Detect which cell encompasses the target text, then output its [x, y] center coordinate. 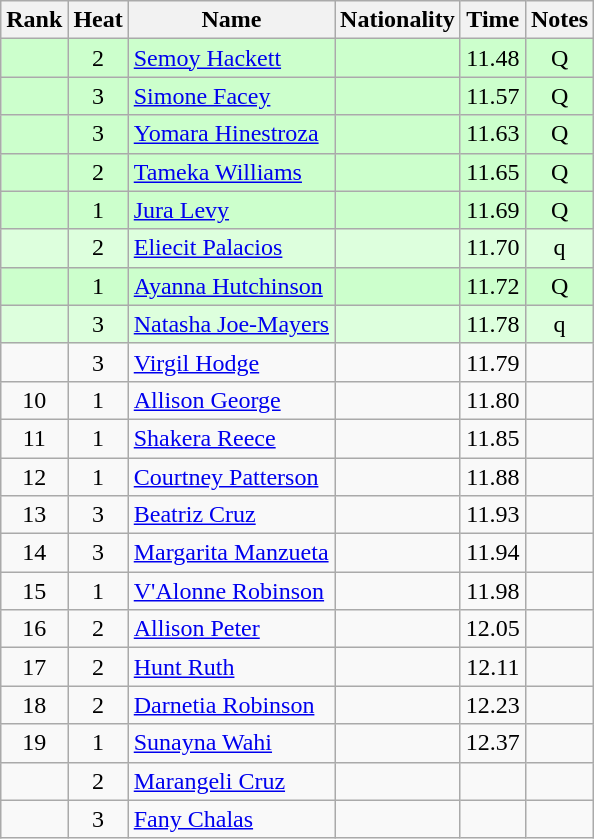
Ayanna Hutchinson [231, 286]
12.05 [492, 629]
Courtney Patterson [231, 477]
11.70 [492, 248]
Allison Peter [231, 629]
11.88 [492, 477]
14 [34, 553]
Rank [34, 20]
Hunt Ruth [231, 667]
11.98 [492, 591]
Heat [98, 20]
Semoy Hackett [231, 58]
Yomara Hinestroza [231, 134]
V'Alonne Robinson [231, 591]
Shakera Reece [231, 438]
12.11 [492, 667]
11.57 [492, 96]
11.72 [492, 286]
Eliecit Palacios [231, 248]
Nationality [398, 20]
11.94 [492, 553]
Time [492, 20]
11.78 [492, 324]
Allison George [231, 400]
19 [34, 743]
Virgil Hodge [231, 362]
18 [34, 705]
15 [34, 591]
Beatriz Cruz [231, 515]
12 [34, 477]
Fany Chalas [231, 819]
11.69 [492, 210]
Name [231, 20]
12.23 [492, 705]
11 [34, 438]
17 [34, 667]
Simone Facey [231, 96]
16 [34, 629]
Natasha Joe-Mayers [231, 324]
Darnetia Robinson [231, 705]
Sunayna Wahi [231, 743]
Jura Levy [231, 210]
Margarita Manzueta [231, 553]
11.80 [492, 400]
11.65 [492, 172]
Notes [559, 20]
11.79 [492, 362]
Tameka Williams [231, 172]
12.37 [492, 743]
13 [34, 515]
11.93 [492, 515]
Marangeli Cruz [231, 781]
11.48 [492, 58]
11.85 [492, 438]
11.63 [492, 134]
10 [34, 400]
